Detect which cell encompasses the target text, then output its (x, y) center coordinate. 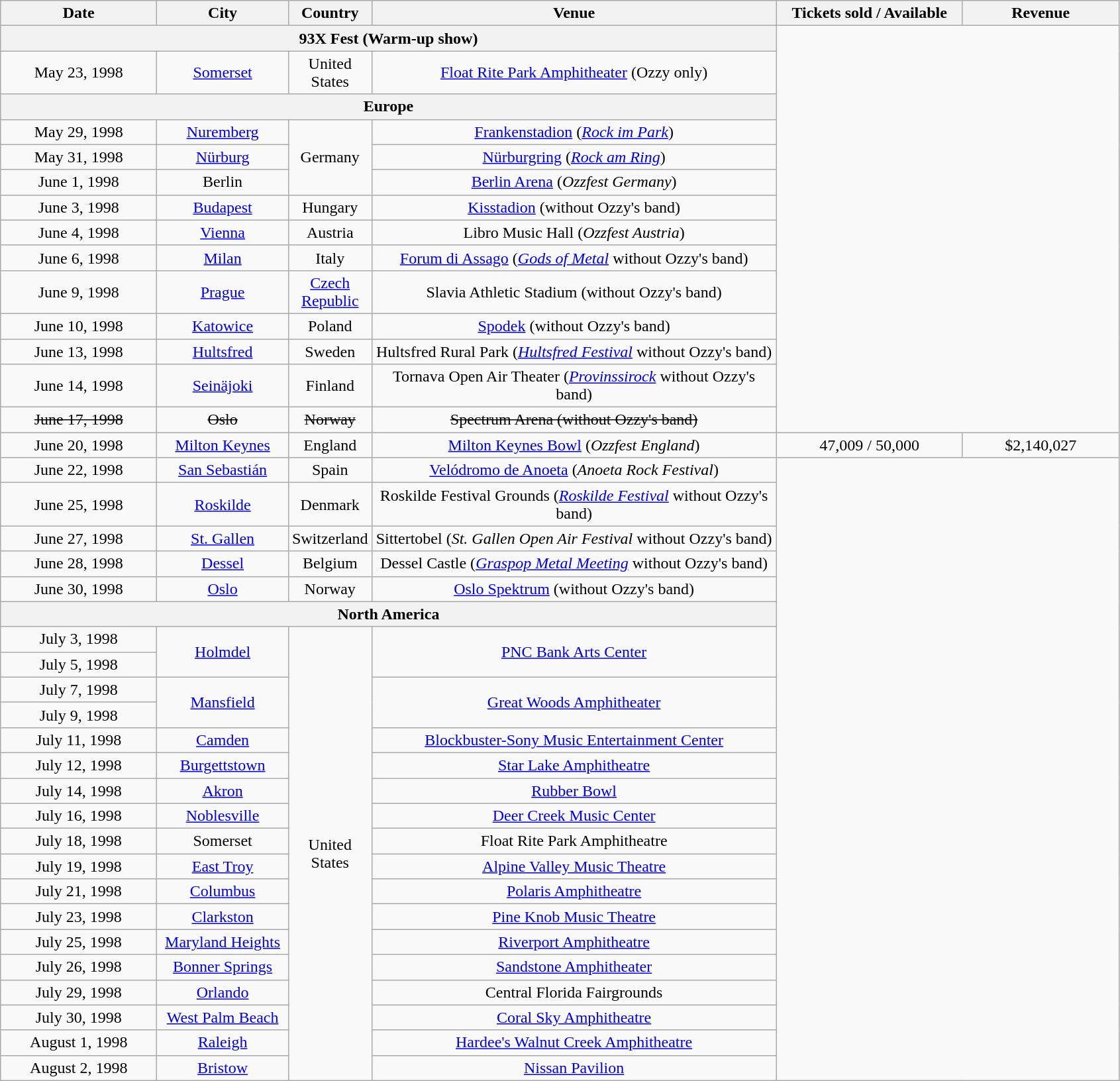
Nissan Pavilion (574, 1068)
Mansfield (223, 702)
Raleigh (223, 1043)
Maryland Heights (223, 942)
Camden (223, 740)
Revenue (1041, 13)
Rubber Bowl (574, 790)
Austria (330, 232)
Tickets sold / Available (869, 13)
Katowice (223, 326)
June 6, 1998 (79, 258)
Dessel (223, 564)
July 25, 1998 (79, 942)
Orlando (223, 992)
July 21, 1998 (79, 892)
England (330, 445)
Sittertobel (St. Gallen Open Air Festival without Ozzy's band) (574, 539)
Berlin Arena (Ozzfest Germany) (574, 182)
Slavia Athletic Stadium (without Ozzy's band) (574, 291)
Oslo Spektrum (without Ozzy's band) (574, 589)
Libro Music Hall (Ozzfest Austria) (574, 232)
Milton Keynes (223, 445)
July 3, 1998 (79, 639)
Spectrum Arena (without Ozzy's band) (574, 420)
Spain (330, 470)
East Troy (223, 866)
July 14, 1998 (79, 790)
June 9, 1998 (79, 291)
Berlin (223, 182)
City (223, 13)
Vienna (223, 232)
July 7, 1998 (79, 690)
June 27, 1998 (79, 539)
Hungary (330, 207)
North America (388, 614)
Burgettstown (223, 765)
Poland (330, 326)
Holmdel (223, 652)
Date (79, 13)
Czech Republic (330, 291)
July 23, 1998 (79, 917)
Hardee's Walnut Creek Amphitheatre (574, 1043)
August 1, 1998 (79, 1043)
Roskilde Festival Grounds (Roskilde Festival without Ozzy's band) (574, 505)
June 1, 1998 (79, 182)
Roskilde (223, 505)
Prague (223, 291)
Frankenstadion (Rock im Park) (574, 132)
June 14, 1998 (79, 386)
Clarkston (223, 917)
Bonner Springs (223, 967)
Italy (330, 258)
Milan (223, 258)
July 9, 1998 (79, 715)
June 3, 1998 (79, 207)
July 19, 1998 (79, 866)
Sandstone Amphitheater (574, 967)
May 31, 1998 (79, 157)
July 16, 1998 (79, 816)
July 5, 1998 (79, 664)
Sweden (330, 352)
June 17, 1998 (79, 420)
Nürburg (223, 157)
June 25, 1998 (79, 505)
Germany (330, 157)
Coral Sky Amphitheatre (574, 1017)
Country (330, 13)
Dessel Castle (Graspop Metal Meeting without Ozzy's band) (574, 564)
Venue (574, 13)
Seinäjoki (223, 386)
Nürburgring (Rock am Ring) (574, 157)
93X Fest (Warm-up show) (388, 38)
May 29, 1998 (79, 132)
Nuremberg (223, 132)
Tornava Open Air Theater (Provinssirock without Ozzy's band) (574, 386)
July 11, 1998 (79, 740)
Milton Keynes Bowl (Ozzfest England) (574, 445)
$2,140,027 (1041, 445)
Forum di Assago (Gods of Metal without Ozzy's band) (574, 258)
August 2, 1998 (79, 1068)
Europe (388, 107)
Belgium (330, 564)
Great Woods Amphitheater (574, 702)
June 28, 1998 (79, 564)
Hultsfred Rural Park (Hultsfred Festival without Ozzy's band) (574, 352)
Akron (223, 790)
Denmark (330, 505)
San Sebastián (223, 470)
July 12, 1998 (79, 765)
Switzerland (330, 539)
Spodek (without Ozzy's band) (574, 326)
Central Florida Fairgrounds (574, 992)
Hultsfred (223, 352)
Pine Knob Music Theatre (574, 917)
Noblesville (223, 816)
Kisstadion (without Ozzy's band) (574, 207)
June 30, 1998 (79, 589)
June 10, 1998 (79, 326)
Deer Creek Music Center (574, 816)
Columbus (223, 892)
Star Lake Amphitheatre (574, 765)
July 26, 1998 (79, 967)
Budapest (223, 207)
Polaris Amphitheatre (574, 892)
June 20, 1998 (79, 445)
Riverport Amphitheatre (574, 942)
Blockbuster-Sony Music Entertainment Center (574, 740)
47,009 / 50,000 (869, 445)
July 30, 1998 (79, 1017)
June 4, 1998 (79, 232)
July 18, 1998 (79, 841)
PNC Bank Arts Center (574, 652)
June 13, 1998 (79, 352)
Finland (330, 386)
St. Gallen (223, 539)
Alpine Valley Music Theatre (574, 866)
July 29, 1998 (79, 992)
May 23, 1998 (79, 73)
Velódromo de Anoeta (Anoeta Rock Festival) (574, 470)
Float Rite Park Amphitheater (Ozzy only) (574, 73)
Bristow (223, 1068)
West Palm Beach (223, 1017)
Float Rite Park Amphitheatre (574, 841)
June 22, 1998 (79, 470)
